From the cell containing the given text, extract its center point as [X, Y] coordinate. 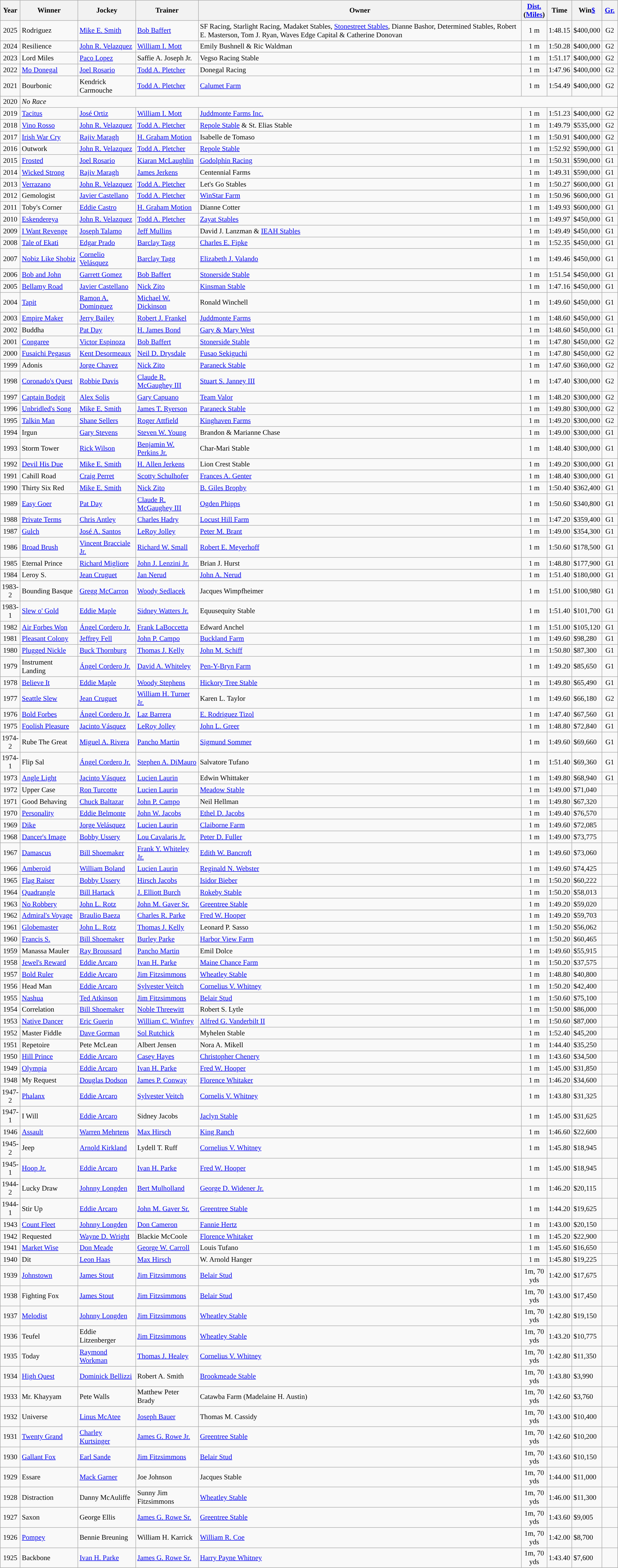
Devil His Due [49, 464]
1936 [10, 1336]
1988 [10, 520]
$19,150 [587, 1316]
1951 [10, 1045]
Jeffrey Fell [107, 639]
1:43.20 [559, 1336]
Essare [49, 1477]
Chuck Baltazar [107, 802]
1:50.40 [559, 488]
1969 [10, 825]
$34,600 [587, 1080]
1:51.23 [559, 114]
1:54.49 [559, 86]
Owner [360, 11]
W. Arnold Hanger [360, 1260]
Victor Espinoza [107, 342]
Captain Bodgit [49, 397]
1946 [10, 1132]
1:45.60 [559, 1248]
George D. Widener Jr. [360, 1189]
1930 [10, 1457]
Scotty Schulhofer [167, 476]
Damascus [49, 853]
Correlation [49, 1010]
1995 [10, 421]
2023 [10, 58]
1:49.31 [559, 172]
1931 [10, 1437]
1:50.31 [559, 161]
2008 [10, 243]
Leon Haas [107, 1260]
Dike [49, 825]
1:49.79 [559, 126]
1968 [10, 837]
1987 [10, 532]
Edward Anchel [360, 627]
2006 [10, 275]
Eddie Litzenberger [107, 1336]
Irgun [49, 432]
1:52.40 [559, 1033]
Amberoid [49, 869]
Robert A. Smith [167, 1376]
Bourbonic [49, 86]
Vegso Racing Stable [360, 58]
$340,800 [587, 504]
1932 [10, 1417]
Wicked Strong [49, 172]
Reginald N. Webster [360, 869]
1:51.54 [559, 275]
Fusao Sekiguchi [360, 354]
1981 [10, 639]
2017 [10, 137]
1967 [10, 853]
$10,200 [587, 1437]
Neil Hellman [360, 802]
Gulch [49, 532]
1979 [10, 666]
Gary Stevens [107, 432]
Kinsman Stable [360, 286]
Hirsch Jacobs [167, 881]
$76,570 [587, 814]
Gregg McCarron [107, 591]
Alfred G. Vanderbilt II [360, 1021]
$11,350 [587, 1356]
Assault [49, 1132]
$72,840 [587, 726]
1984 [10, 575]
1937 [10, 1316]
Repole Stable [360, 149]
1977 [10, 698]
Manassa Mauler [49, 951]
Ray Broussard [107, 951]
Robert E. Meyerhoff [360, 547]
$180,000 [587, 575]
Linus McAtee [107, 1417]
$20,150 [587, 1225]
High Quest [49, 1376]
Nobiz Like Shobiz [49, 259]
Let's Go Stables [360, 184]
Juddmonte Farms [360, 318]
1960 [10, 939]
$359,400 [587, 520]
1978 [10, 683]
1:49.40 [559, 814]
2003 [10, 318]
Ramon A. Dominguez [107, 303]
$9,005 [587, 1518]
1997 [10, 397]
1971 [10, 802]
1929 [10, 1477]
$42,400 [587, 986]
Edwin Whittaker [360, 778]
Trainer [167, 11]
Jeep [49, 1148]
Instrument Landing [49, 666]
Ethel D. Jacobs [360, 814]
1944-2 [10, 1189]
David A. Whiteley [167, 666]
Jewel's Reward [49, 963]
Robert S. Lytle [360, 1010]
Woody Stephens [167, 683]
$178,500 [587, 547]
Gallant Fox [49, 1457]
$65,490 [587, 683]
1945-1 [10, 1168]
Slew o' Gold [49, 611]
Jorge Velásquez [107, 825]
1:50.27 [559, 184]
Time [559, 11]
Mr. Khayyam [49, 1396]
Twenty Grand [49, 1437]
Eternal Prince [49, 563]
James G. Rowe Jr. [167, 1437]
Pen-Y-Bryn Farm [360, 666]
$10,775 [587, 1336]
Cornelis V. Whitney [360, 1096]
I Will [49, 1116]
1947-1 [10, 1116]
Casey Hayes [167, 1057]
Joe Johnson [167, 1477]
1:49.49 [559, 231]
Dist. (Miles) [534, 11]
Stir Up [49, 1208]
1928 [10, 1497]
Hickory Tree Stable [360, 683]
Fannie Hertz [360, 1225]
Verrazano [49, 184]
Plugged Nickle [49, 651]
Jan Nerud [167, 575]
E. Rodriguez Tizol [360, 715]
$35,250 [587, 1045]
$98,280 [587, 639]
2022 [10, 70]
Pete McLean [107, 1045]
Charley Kurtsinger [107, 1437]
Frank Y. Whiteley Jr. [167, 853]
$85,650 [587, 666]
Stephen A. DiMauro [167, 762]
Congaree [49, 342]
1966 [10, 869]
Dave Gorman [107, 1033]
1957 [10, 975]
1926 [10, 1537]
1:44.40 [559, 1045]
Ted Atkinson [107, 998]
Matthew Peter Brady [167, 1396]
Bounding Basque [49, 591]
Globemaster [49, 928]
2014 [10, 172]
1990 [10, 488]
Salvatore Tufano [360, 762]
B. Giles Brophy [360, 488]
1989 [10, 504]
$69,360 [587, 762]
Michael W. Dickinson [167, 303]
Burley Parke [167, 939]
William R. Coe [360, 1537]
Sunny Jim Fitzsimmons [167, 1497]
Universe [49, 1417]
Melodist [49, 1316]
1:44.20 [559, 1208]
$8,700 [587, 1537]
$3,760 [587, 1396]
Brian J. Hurst [360, 563]
1943 [10, 1225]
$11,000 [587, 1477]
1970 [10, 814]
$101,700 [587, 611]
Flip Sal [49, 762]
Kent Desormeaux [107, 354]
Vino Rosso [49, 126]
$71,040 [587, 790]
1976 [10, 715]
Tacitus [49, 114]
1992 [10, 464]
Sigmund Sommer [360, 742]
Master Fiddle [49, 1033]
Craig Perret [107, 476]
Buck Thornburg [107, 651]
George W. Carroll [167, 1248]
Buckland Farm [360, 639]
Donegal Racing [360, 70]
Broad Brush [49, 547]
Thomas M. Cassidy [360, 1417]
$31,325 [587, 1096]
$105,120 [587, 627]
Dianne Cotter [360, 208]
$87,000 [587, 1021]
Roger Attfield [167, 421]
Neil D. Drysdale [167, 354]
Harbor View Farm [360, 939]
1952 [10, 1033]
Earl Sande [107, 1457]
Edith W. Bancroft [360, 853]
1996 [10, 409]
2016 [10, 149]
Frank LaBoccetta [167, 627]
1955 [10, 998]
Gr. [610, 11]
2002 [10, 330]
1983-1 [10, 611]
Lou Cavalaris Jr. [167, 837]
Stuart S. Janney III [360, 381]
$75,100 [587, 998]
2019 [10, 114]
Empire Maker [49, 318]
Don Cameron [167, 1225]
2010 [10, 220]
Hoop Jr. [49, 1168]
Centennial Farms [360, 172]
$22,600 [587, 1132]
Wayne D. Wright [107, 1236]
Angle Light [49, 778]
$60,465 [587, 939]
Lord Miles [49, 58]
Upper Case [49, 790]
Fighting Fox [49, 1296]
Robert J. Frankel [167, 318]
1:47.96 [559, 70]
Saxon [49, 1518]
Jockey [107, 11]
H. James Bond [167, 330]
Native Dancer [49, 1021]
No Race [319, 102]
1:46.60 [559, 1132]
2021 [10, 86]
2007 [10, 259]
1994 [10, 432]
Tapit [49, 303]
1:51.17 [559, 58]
Irish War Cry [49, 137]
$10,400 [587, 1417]
1950 [10, 1057]
Mack Garner [107, 1477]
Head Man [49, 986]
Alex Solis [107, 397]
Sidney Jacobs [167, 1116]
Francis S. [49, 939]
James T. Ryerson [167, 409]
$37,575 [587, 963]
Count Fleet [49, 1225]
2011 [10, 208]
$34,500 [587, 1057]
$60,222 [587, 881]
$354,300 [587, 532]
Edgar Prado [107, 243]
1972 [10, 790]
Garrett Gomez [107, 275]
Jerry Bailey [107, 318]
$67,320 [587, 802]
Rube The Great [49, 742]
I Want Revenge [49, 231]
Woody Sedlacek [167, 591]
Godolphin Racing [360, 161]
1948 [10, 1080]
1:44.00 [559, 1477]
John W. Jacobs [167, 814]
Louis Tufano [360, 1248]
Lydell T. Ruff [167, 1148]
H. Allen Jerkens [167, 464]
Christopher Chenery [360, 1057]
Teufel [49, 1336]
1:43.40 [559, 1558]
Blackie McCoole [167, 1236]
Chris Antley [107, 520]
Gemologist [49, 196]
Douglas Dodson [107, 1080]
Nora A. Mikell [360, 1045]
Bob and John [49, 275]
1:50.96 [559, 196]
1933 [10, 1396]
Dominick Bellizzi [107, 1376]
1974-1 [10, 762]
1934 [10, 1376]
1:47.16 [559, 286]
1975 [10, 726]
Leroy S. [49, 575]
1965 [10, 881]
Albert Jensen [167, 1045]
Miguel A. Rivera [107, 742]
Olympia [49, 1069]
Raymond Workman [107, 1356]
1:47.20 [559, 520]
WinStar Farm [360, 196]
Don Meade [107, 1248]
Rodriguez [49, 30]
Mo Donegal [49, 70]
$69,660 [587, 742]
Thirty Six Red [49, 488]
$177,900 [587, 563]
$58,013 [587, 892]
Richard W. Small [167, 547]
1949 [10, 1069]
Personality [49, 814]
$74,425 [587, 869]
1983-2 [10, 591]
Pleasant Colony [49, 639]
1:49.93 [559, 208]
Richard Migliore [107, 563]
$17,675 [587, 1276]
Joseph Talamo [107, 231]
1947-2 [10, 1096]
$59,020 [587, 904]
Backbone [49, 1558]
Unbridled's Song [49, 409]
$68,940 [587, 778]
2020 [10, 102]
$55,915 [587, 951]
1958 [10, 963]
Charles R. Parke [167, 916]
Braulio Baeza [107, 916]
Paco Lopez [107, 58]
2018 [10, 126]
2005 [10, 286]
John L. Greer [360, 726]
$66,180 [587, 698]
Isabelle de Tomaso [360, 137]
1:45.20 [559, 1236]
Team Valor [360, 397]
Win$ [587, 11]
My Request [49, 1080]
Charles Hadry [167, 520]
Karen L. Taylor [360, 698]
Kiaran McLaughlin [167, 161]
Johnstown [49, 1276]
Pompey [49, 1537]
Storm Tower [49, 448]
John M. Schiff [360, 651]
Ron Turcotte [107, 790]
$360,000 [587, 366]
Flag Raiser [49, 881]
$72,085 [587, 825]
1:52.92 [559, 149]
Today [49, 1356]
Noble Threewitt [167, 1010]
1986 [10, 547]
King Ranch [360, 1132]
William C. Winfrey [167, 1021]
2015 [10, 161]
William Boland [107, 869]
José Ortiz [107, 114]
1985 [10, 563]
Pete Walls [107, 1396]
Sidney Watters Jr. [167, 611]
$67,560 [587, 715]
$40,800 [587, 975]
$86,000 [587, 1010]
1998 [10, 381]
Outwork [49, 149]
Believe It [49, 683]
Rick Wilson [107, 448]
Good Behaving [49, 802]
Resilience [49, 46]
Shane Sellers [107, 421]
Foolish Pleasure [49, 726]
Nashua [49, 998]
Char-Mari Stable [360, 448]
David J. Lanzman & IEAH Stables [360, 231]
1941 [10, 1248]
Juddmonte Farms Inc. [360, 114]
1991 [10, 476]
Leonard P. Sasso [360, 928]
1:50.91 [559, 137]
1925 [10, 1558]
James P. Conway [167, 1080]
1945-2 [10, 1148]
Frosted [49, 161]
$20,115 [587, 1189]
Jorge Chavez [107, 366]
Charles E. Fipke [360, 243]
Frances A. Genter [360, 476]
1993 [10, 448]
1954 [10, 1010]
$56,062 [587, 928]
1959 [10, 951]
Ronald Winchell [360, 303]
$31,850 [587, 1069]
Jeff Mullins [167, 231]
$11,300 [587, 1497]
Lion Crest Stable [360, 464]
1961 [10, 928]
Eric Guerin [107, 1021]
Claiborne Farm [360, 825]
George Ellis [107, 1518]
$73,060 [587, 853]
1956 [10, 986]
Adonis [49, 366]
Robbie Davis [107, 381]
$31,625 [587, 1116]
2004 [10, 303]
Maine Chance Farm [360, 963]
Bert Mulholland [167, 1189]
1:48.20 [559, 397]
Myhelen Stable [360, 1033]
1980 [10, 651]
$16,650 [587, 1248]
John A. Nerud [360, 575]
Repetoire [49, 1045]
1:49.97 [559, 220]
Kendrick Carmouche [107, 86]
Easy Goer [49, 504]
Warren Mehrtens [107, 1132]
Thomas J. Healey [167, 1356]
Private Terms [49, 520]
1:47.60 [559, 366]
1:48.15 [559, 30]
2001 [10, 342]
Catawba Farm (Madelaine H. Austin) [360, 1396]
$7,600 [587, 1558]
Brandon & Marianne Chase [360, 432]
Joseph Bauer [167, 1417]
1999 [10, 366]
Bennie Breuning [107, 1537]
2009 [10, 231]
Phalanx [49, 1096]
Isidor Bieber [360, 881]
Zayat Stables [360, 220]
Bold Forbes [49, 715]
Calumet Farm [360, 86]
1:50.28 [559, 46]
Brookmeade Stable [360, 1376]
1:46.00 [559, 1497]
Hill Prince [49, 1057]
Cornelio Velásquez [107, 259]
2012 [10, 196]
Equusequity Stable [360, 611]
1974-2 [10, 742]
No Robbery [49, 904]
Saffie A. Joseph Jr. [167, 58]
Distraction [49, 1497]
Air Forbes Won [49, 627]
Peter D. Fuller [360, 837]
Harry Payne Whitney [360, 1558]
Toby's Corner [49, 208]
1940 [10, 1260]
Eskendereya [49, 220]
1:50.80 [559, 651]
Emily Bushnell & Ric Waldman [360, 46]
Talkin Man [49, 421]
Jacques Wimpfheimer [360, 591]
1:52.35 [559, 243]
Elizabeth J. Valando [360, 259]
Bill Hartack [107, 892]
Dit [49, 1260]
Winner [49, 11]
1963 [10, 904]
$59,703 [587, 916]
Emil Dolce [360, 951]
Laz Barrera [167, 715]
1953 [10, 1021]
Lucky Draw [49, 1189]
$362,400 [587, 488]
Locust Hill Farm [360, 520]
Danny McAuliffe [107, 1497]
Seattle Slew [49, 698]
Market Wise [49, 1248]
2025 [10, 30]
Kinghaven Farms [360, 421]
1938 [10, 1296]
Bellamy Road [49, 286]
Eddie Castro [107, 208]
Peter M. Brant [360, 532]
2000 [10, 354]
Requested [49, 1236]
1982 [10, 627]
William H. Turner Jr. [167, 698]
Gary & Mary West [360, 330]
Year [10, 11]
$73,775 [587, 837]
$22,900 [587, 1236]
Repole Stable & St. Elias Stable [360, 126]
Steven W. Young [167, 432]
$535,000 [587, 126]
1942 [10, 1236]
2024 [10, 46]
J. Elliott Burch [167, 892]
John J. Lenzini Jr. [167, 563]
William H. Karrick [167, 1537]
Rokeby Stable [360, 892]
1964 [10, 892]
1927 [10, 1518]
$19,225 [587, 1260]
Buddha [49, 330]
1939 [10, 1276]
Benjamin W. Perkins Jr. [167, 448]
1:50.00 [559, 1010]
Quadrangle [49, 892]
$100,980 [587, 591]
$3,990 [587, 1376]
Arnold Kirkland [107, 1148]
Tale of Ekati [49, 243]
Dancer's Image [49, 837]
$17,450 [587, 1296]
$87,300 [587, 651]
James Jerkens [167, 172]
Sol Rutchick [167, 1033]
1973 [10, 778]
1962 [10, 916]
Eddie Belmonte [107, 814]
Coronado's Quest [49, 381]
José A. Santos [107, 532]
1944-1 [10, 1208]
1935 [10, 1356]
$45,200 [587, 1033]
Ogden Phipps [360, 504]
Jacques Stable [360, 1477]
Fusaichi Pegasus [49, 354]
Gary Capuano [167, 397]
Vincent Bracciale Jr. [107, 547]
2013 [10, 184]
Admiral's Voyage [49, 916]
Jaclyn Stable [360, 1116]
1:49.46 [559, 259]
Cahill Road [49, 476]
$19,625 [587, 1208]
Bold Ruler [49, 975]
$10,150 [587, 1457]
Meadow Stable [360, 790]
